Locate the cell with the specified text and output its [X, Y] center coordinate. 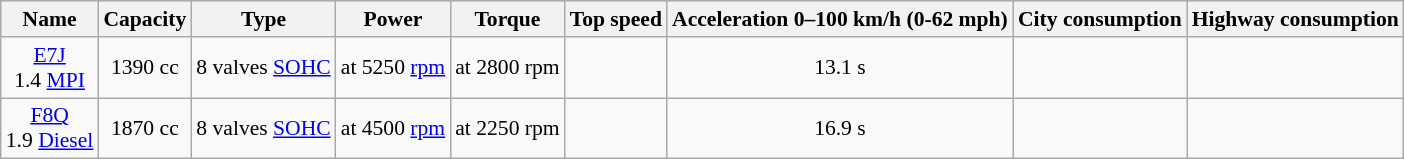
Highway consumption [1296, 19]
at 2800 rpm [507, 68]
Capacity [144, 19]
City consumption [1100, 19]
Torque [507, 19]
16.9 s [840, 128]
1870 cc [144, 128]
Name [50, 19]
at 2250 rpm [507, 128]
13.1 s [840, 68]
Acceleration 0–100 km/h (0-62 mph) [840, 19]
Top speed [616, 19]
1390 cc [144, 68]
Type [263, 19]
Power [393, 19]
E7J1.4 MPI [50, 68]
at 5250 rpm [393, 68]
F8Q1.9 Diesel [50, 128]
at 4500 rpm [393, 128]
